Scan for the cell matching the given text and deliver its (X, Y) coordinate at center. 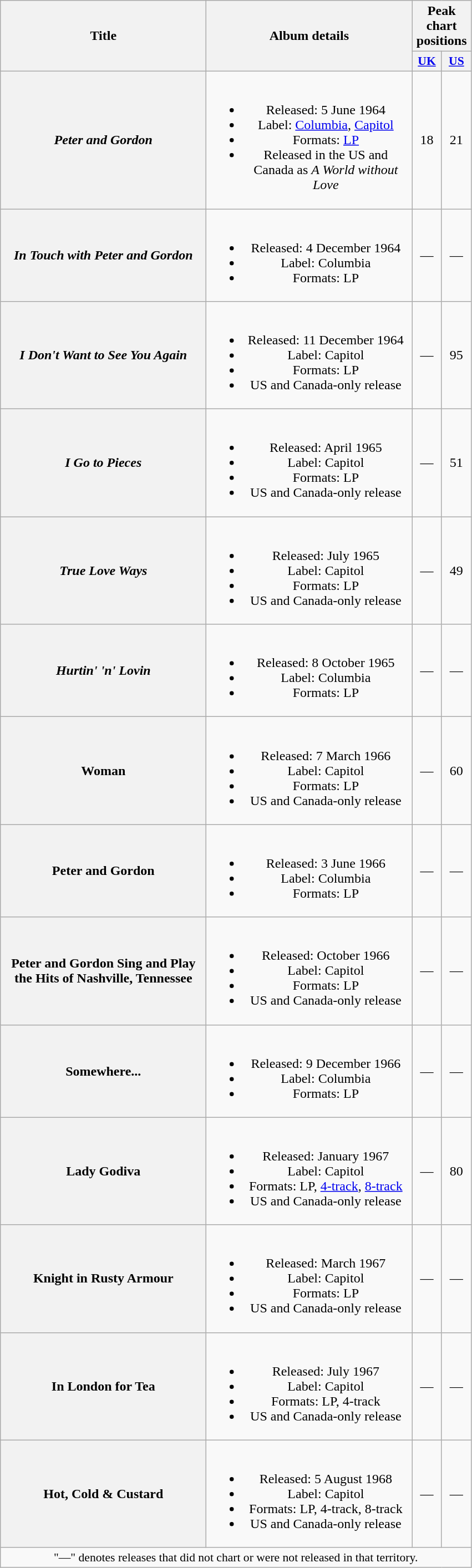
US (456, 62)
Released: 4 December 1964Label: ColumbiaFormats: LP (309, 255)
51 (456, 463)
Peak chart positions (441, 26)
Album details (309, 36)
Released: 7 March 1966Label: CapitolFormats: LPUS and Canada-only release (309, 771)
Somewhere... (103, 1071)
80 (456, 1171)
I Don't Want to See You Again (103, 355)
In Touch with Peter and Gordon (103, 255)
In London for Tea (103, 1386)
Released: July 1967Label: CapitolFormats: LP, 4-trackUS and Canada-only release (309, 1386)
Released: 9 December 1966Label: ColumbiaFormats: LP (309, 1071)
18 (427, 140)
Released: January 1967Label: CapitolFormats: LP, 4-track, 8-trackUS and Canada-only release (309, 1171)
21 (456, 140)
Released: October 1966Label: CapitolFormats: LPUS and Canada-only release (309, 971)
Lady Godiva (103, 1171)
Released: July 1965Label: CapitolFormats: LPUS and Canada-only release (309, 571)
Title (103, 36)
Knight in Rusty Armour (103, 1279)
I Go to Pieces (103, 463)
UK (427, 62)
Hurtin' 'n' Lovin (103, 671)
Released: 11 December 1964Label: CapitolFormats: LPUS and Canada-only release (309, 355)
Peter and Gordon Sing and Play the Hits of Nashville, Tennessee (103, 971)
Released: 3 June 1966Label: ColumbiaFormats: LP (309, 870)
"—" denotes releases that did not chart or were not released in that territory. (236, 1557)
Hot, Cold & Custard (103, 1494)
Released: April 1965Label: CapitolFormats: LPUS and Canada-only release (309, 463)
60 (456, 771)
49 (456, 571)
Released: 5 August 1968Label: CapitolFormats: LP, 4-track, 8-trackUS and Canada-only release (309, 1494)
Woman (103, 771)
95 (456, 355)
Released: March 1967Label: CapitolFormats: LPUS and Canada-only release (309, 1279)
Released: 5 June 1964Label: Columbia, CapitolFormats: LPReleased in the US and Canada as A World without Love (309, 140)
True Love Ways (103, 571)
Released: 8 October 1965Label: ColumbiaFormats: LP (309, 671)
